Return [X, Y] of the center of cell containing provided text 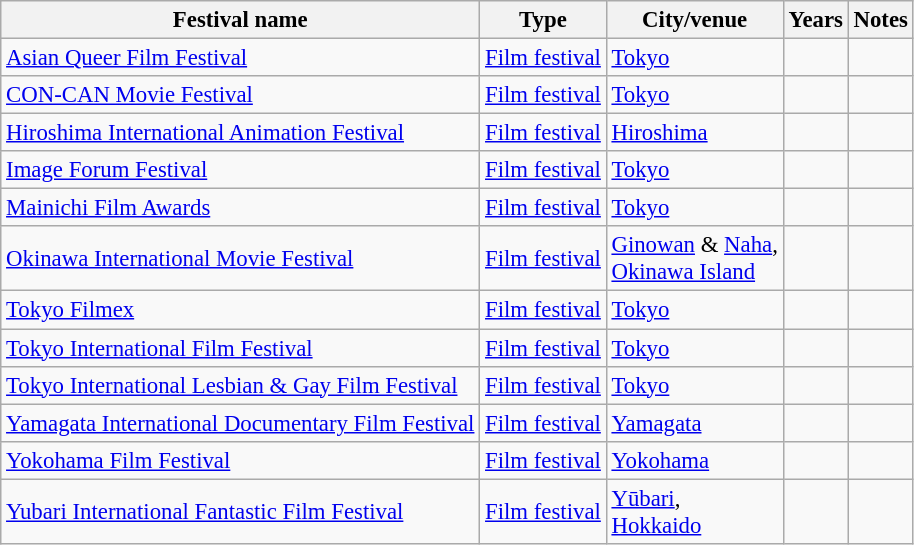
Image Forum Festival [240, 170]
Notes [880, 20]
Hiroshima International Animation Festival [240, 133]
Type [543, 20]
Years [816, 20]
CON-CAN Movie Festival [240, 95]
Yokohama [694, 460]
Okinawa International Movie Festival [240, 258]
Yamagata [694, 423]
Asian Queer Film Festival [240, 58]
Tokyo Filmex [240, 310]
Tokyo International Lesbian & Gay Film Festival [240, 385]
Ginowan & Naha,Okinawa Island [694, 258]
Yamagata International Documentary Film Festival [240, 423]
Yubari International Fantastic Film Festival [240, 512]
Tokyo International Film Festival [240, 348]
Yokohama Film Festival [240, 460]
City/venue [694, 20]
Mainichi Film Awards [240, 208]
Festival name [240, 20]
Yūbari,Hokkaido [694, 512]
Hiroshima [694, 133]
